Capture the cell that displays the provided text and extract its [x, y] central coordinate. 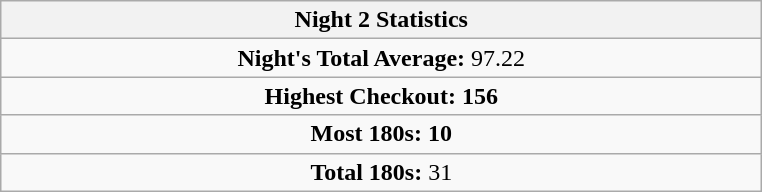
Night 2 Statistics [382, 20]
Total 180s: 31 [382, 172]
Highest Checkout: 156 [382, 96]
Most 180s: 10 [382, 134]
Night's Total Average: 97.22 [382, 58]
